Return the (x, y) coordinate for the center point of the cell that contains the specified text.  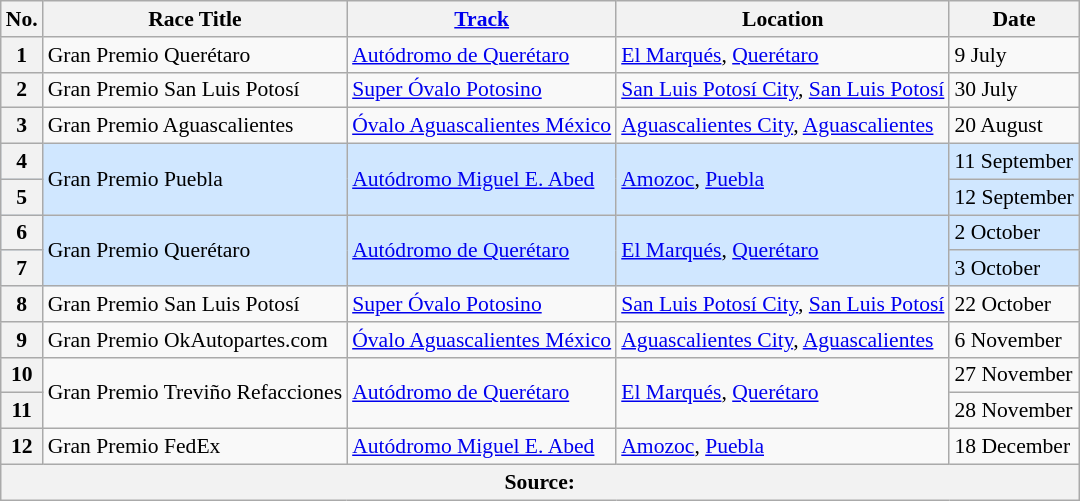
11 (22, 411)
2 October (1014, 233)
3 (22, 126)
9 July (1014, 55)
22 October (1014, 304)
5 (22, 197)
12 (22, 447)
2 (22, 90)
Track (482, 19)
4 (22, 162)
12 September (1014, 197)
Gran Premio FedEx (195, 447)
Gran Premio Treviño Refacciones (195, 392)
Source: (540, 482)
10 (22, 375)
28 November (1014, 411)
Gran Premio Puebla (195, 180)
Race Title (195, 19)
11 September (1014, 162)
20 August (1014, 126)
3 October (1014, 269)
18 December (1014, 447)
7 (22, 269)
9 (22, 340)
8 (22, 304)
Date (1014, 19)
27 November (1014, 375)
Gran Premio OkAutopartes.com (195, 340)
30 July (1014, 90)
No. (22, 19)
Location (782, 19)
6 November (1014, 340)
1 (22, 55)
6 (22, 233)
Gran Premio Aguascalientes (195, 126)
